Output the (x, y) coordinate of the center of the cell containing the given text.  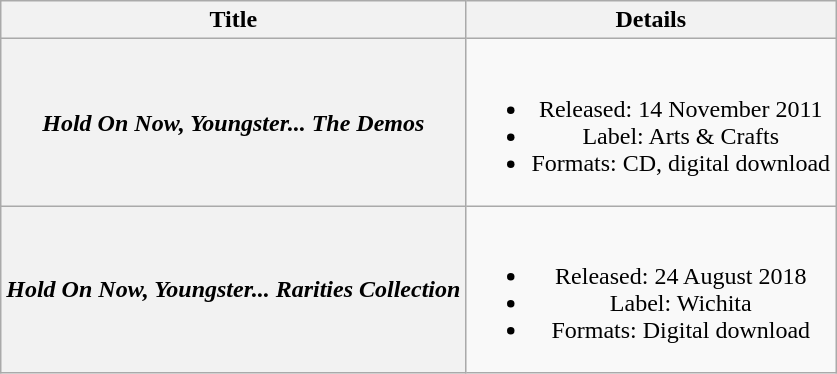
Hold On Now, Youngster... Rarities Collection (234, 290)
Hold On Now, Youngster... The Demos (234, 122)
Details (651, 20)
Released: 14 November 2011Label: Arts & CraftsFormats: CD, digital download (651, 122)
Released: 24 August 2018Label: WichitaFormats: Digital download (651, 290)
Title (234, 20)
